Search for the cell housing the specified text and yield its (X, Y) center coordinate. 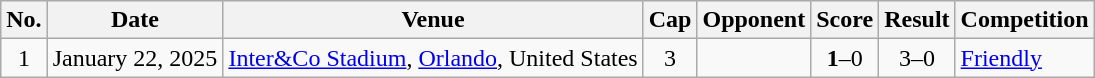
Friendly (1024, 58)
Opponent (754, 20)
Competition (1024, 20)
3–0 (917, 58)
Result (917, 20)
Score (845, 20)
1–0 (845, 58)
Cap (670, 20)
January 22, 2025 (135, 58)
3 (670, 58)
Venue (433, 20)
No. (24, 20)
1 (24, 58)
Date (135, 20)
Inter&Co Stadium, Orlando, United States (433, 58)
